For the text-containing cell, return its midpoint in [x, y] coordinate format. 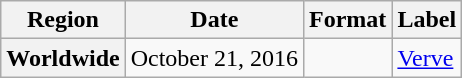
Verve [427, 58]
Date [214, 20]
Format [348, 20]
Worldwide [63, 58]
Region [63, 20]
Label [427, 20]
October 21, 2016 [214, 58]
